Output the (X, Y) coordinate of the center of the cell containing the given text.  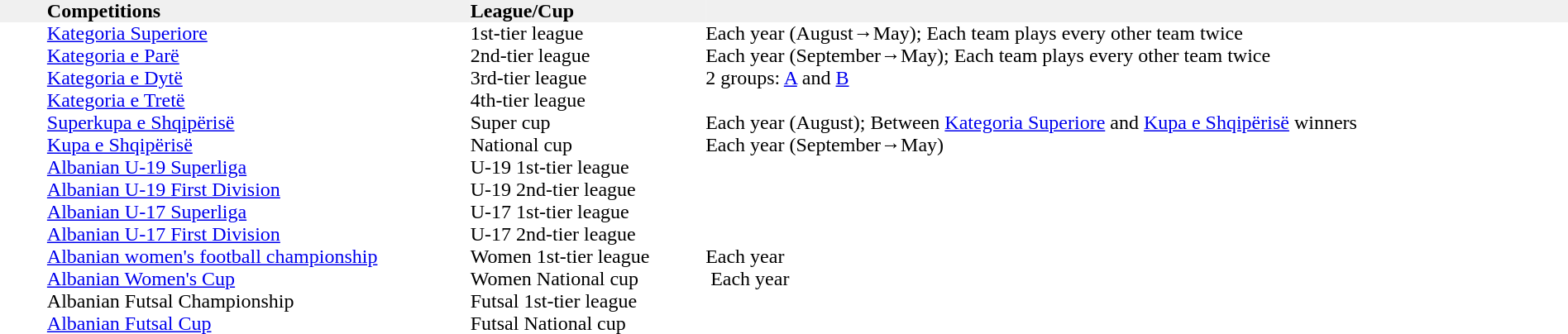
Each year (September→May); Each team plays every other team twice (1136, 56)
Albanian U-17 Superliga (259, 212)
Albanian U-19 Superliga (259, 167)
3rd-tier league (588, 78)
Albanian Women's Cup (259, 279)
U-17 1st-tier league (588, 212)
Women 1st-tier league (588, 256)
League/Cup (588, 12)
Super cup (588, 122)
Kategoria e Tretë (259, 101)
2nd-tier league (588, 56)
U-19 1st-tier league (588, 167)
Albanian U-19 First Division (259, 190)
2 groups: A and B (1136, 78)
National cup (588, 146)
Albanian women's football championship (259, 256)
1st-tier league (588, 33)
Competitions (259, 12)
4th-tier league (588, 101)
U-17 2nd-tier league (588, 235)
Kupa e Shqipërisë (259, 146)
Kategoria e Parë (259, 56)
Kategoria e Dytë (259, 78)
Each year (September→May) (1136, 146)
Each year (August→May); Each team plays every other team twice (1136, 33)
Women National cup (588, 279)
U-19 2nd-tier league (588, 190)
Futsal 1st-tier league (588, 301)
Albanian Futsal Championship (259, 301)
Albanian U-17 First Division (259, 235)
Superkupa e Shqipërisë (259, 122)
Kategoria Superiore (259, 33)
Each year (August); Between Kategoria Superiore and Kupa e Shqipërisë winners (1136, 122)
